Search for the cell housing the specified text and yield its [X, Y] center coordinate. 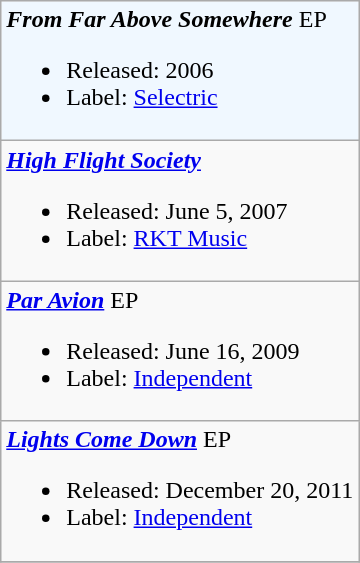
From Far Above Somewhere EPReleased: 2006Label: Selectric [180, 71]
Par Avion EPReleased: June 16, 2009Label: Independent [180, 351]
High Flight SocietyReleased: June 5, 2007Label: RKT Music [180, 211]
Lights Come Down EPReleased: December 20, 2011Label: Independent [180, 491]
